Output the [x, y] coordinate of the center of the cell containing the given text.  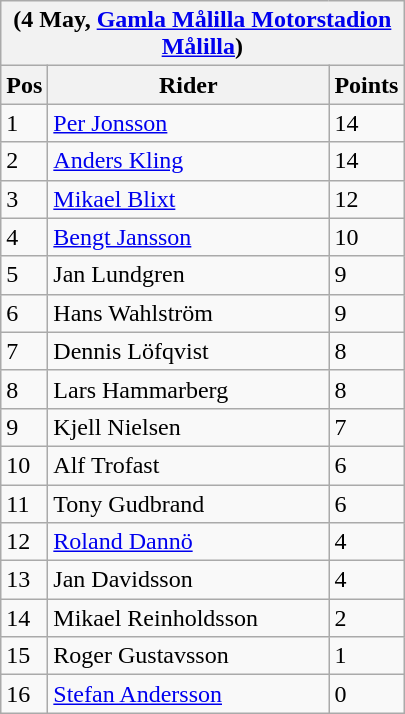
Roland Dannö [188, 542]
Hans Wahlström [188, 313]
Bengt Jansson [188, 237]
16 [24, 694]
0 [366, 694]
11 [24, 503]
5 [24, 275]
3 [24, 199]
Points [366, 85]
Dennis Löfqvist [188, 351]
13 [24, 580]
Kjell Nielsen [188, 427]
Anders Kling [188, 161]
Roger Gustavsson [188, 656]
Stefan Andersson [188, 694]
15 [24, 656]
Jan Davidsson [188, 580]
Rider [188, 85]
Lars Hammarberg [188, 389]
Mikael Reinholdsson [188, 618]
Tony Gudbrand [188, 503]
Jan Lundgren [188, 275]
(4 May, Gamla Målilla Motorstadion Målilla) [202, 34]
Pos [24, 85]
Per Jonsson [188, 123]
Mikael Blixt [188, 199]
Alf Trofast [188, 465]
